For the text-containing cell, return its midpoint in (x, y) coordinate format. 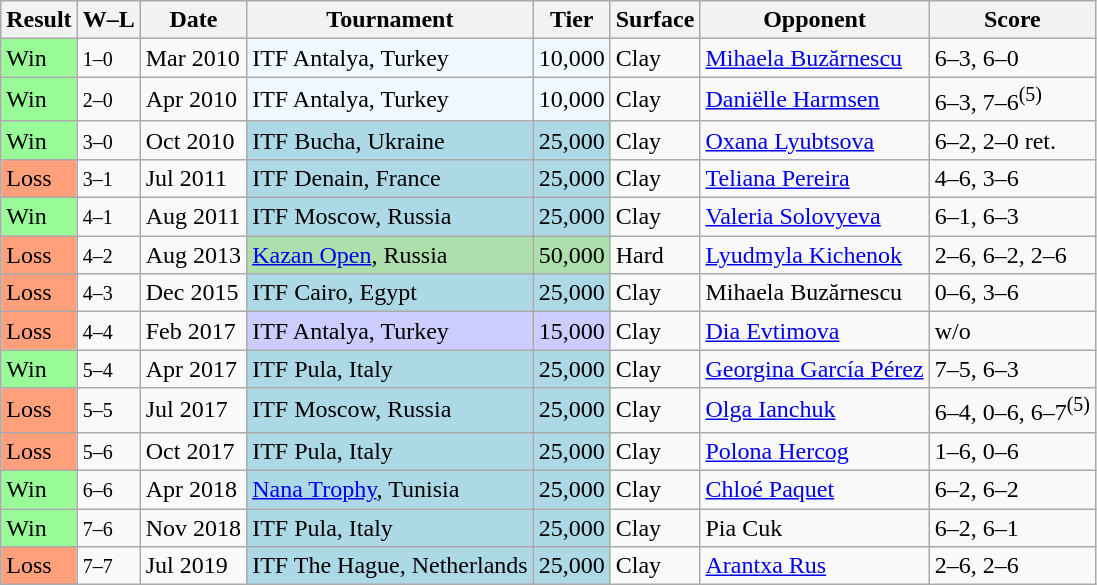
Dia Evtimova (814, 331)
Hard (655, 255)
ITF Bucha, Ukraine (390, 140)
Jul 2011 (193, 178)
3–0 (108, 140)
2–0 (108, 100)
Aug 2013 (193, 255)
Oct 2017 (193, 451)
50,000 (572, 255)
Jul 2019 (193, 566)
6–3, 7–6(5) (1012, 100)
0–6, 3–6 (1012, 293)
5–5 (108, 410)
ITF The Hague, Netherlands (390, 566)
Opponent (814, 20)
Daniëlle Harmsen (814, 100)
5–4 (108, 369)
6–2, 2–0 ret. (1012, 140)
4–1 (108, 217)
Feb 2017 (193, 331)
Tier (572, 20)
5–6 (108, 451)
w/o (1012, 331)
Apr 2010 (193, 100)
6–2, 6–2 (1012, 489)
6–4, 0–6, 6–7(5) (1012, 410)
4–6, 3–6 (1012, 178)
7–7 (108, 566)
Aug 2011 (193, 217)
4–4 (108, 331)
Date (193, 20)
Lyudmyla Kichenok (814, 255)
Score (1012, 20)
Mar 2010 (193, 58)
Apr 2017 (193, 369)
6–1, 6–3 (1012, 217)
2–6, 6–2, 2–6 (1012, 255)
Apr 2018 (193, 489)
6–3, 6–0 (1012, 58)
Polona Hercog (814, 451)
Oxana Lyubtsova (814, 140)
ITF Denain, France (390, 178)
Oct 2010 (193, 140)
Olga Ianchuk (814, 410)
Pia Cuk (814, 528)
Result (39, 20)
4–2 (108, 255)
15,000 (572, 331)
W–L (108, 20)
3–1 (108, 178)
1–6, 0–6 (1012, 451)
Tournament (390, 20)
6–2, 6–1 (1012, 528)
Surface (655, 20)
Dec 2015 (193, 293)
Arantxa Rus (814, 566)
7–5, 6–3 (1012, 369)
Nov 2018 (193, 528)
2–6, 2–6 (1012, 566)
6–6 (108, 489)
4–3 (108, 293)
Kazan Open, Russia (390, 255)
Valeria Solovyeva (814, 217)
Chloé Paquet (814, 489)
Teliana Pereira (814, 178)
7–6 (108, 528)
Georgina García Pérez (814, 369)
1–0 (108, 58)
Nana Trophy, Tunisia (390, 489)
Jul 2017 (193, 410)
ITF Cairo, Egypt (390, 293)
